Identify which cell holds the provided text, then report its [x, y] central coordinate. 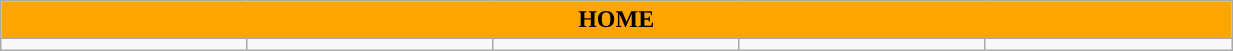
HOME [616, 20]
